From the cell containing the given text, extract its center point as (x, y) coordinate. 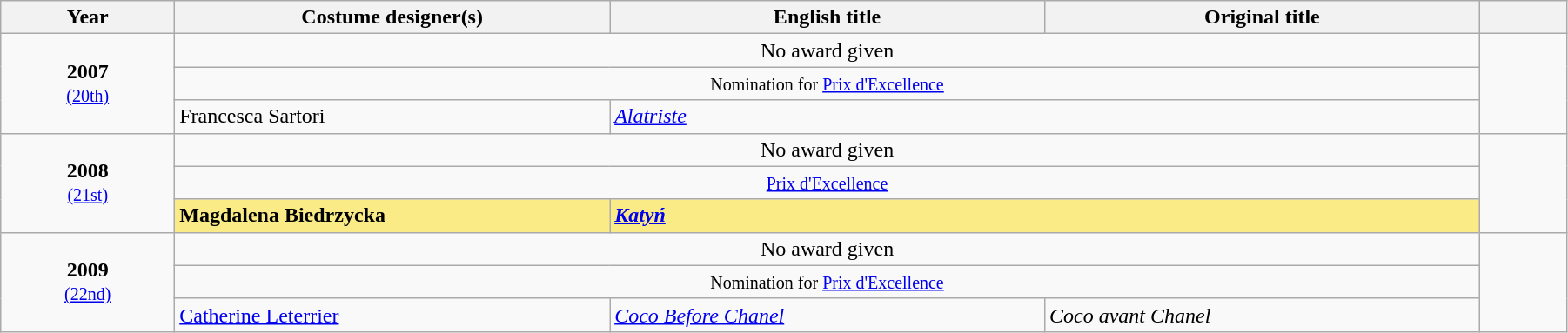
English title (828, 17)
Catherine Leterrier (392, 315)
Prix d'Excellence (828, 183)
Francesca Sartori (392, 117)
Year (88, 17)
2007(20th) (88, 83)
Coco avant Chanel (1262, 315)
Costume designer(s) (392, 17)
2009(22nd) (88, 282)
Original title (1262, 17)
Katyń (1045, 216)
Magdalena Biedrzycka (392, 216)
Alatriste (1045, 117)
2008(21st) (88, 183)
Coco Before Chanel (828, 315)
